Detect which cell encompasses the target text, then output its (X, Y) center coordinate. 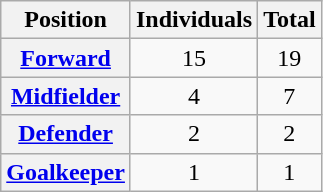
Individuals (194, 20)
4 (194, 96)
7 (290, 96)
Forward (66, 58)
Goalkeeper (66, 172)
15 (194, 58)
Midfielder (66, 96)
19 (290, 58)
Position (66, 20)
Defender (66, 134)
Total (290, 20)
